Return the [x, y] coordinate for the center point of the cell that contains the specified text.  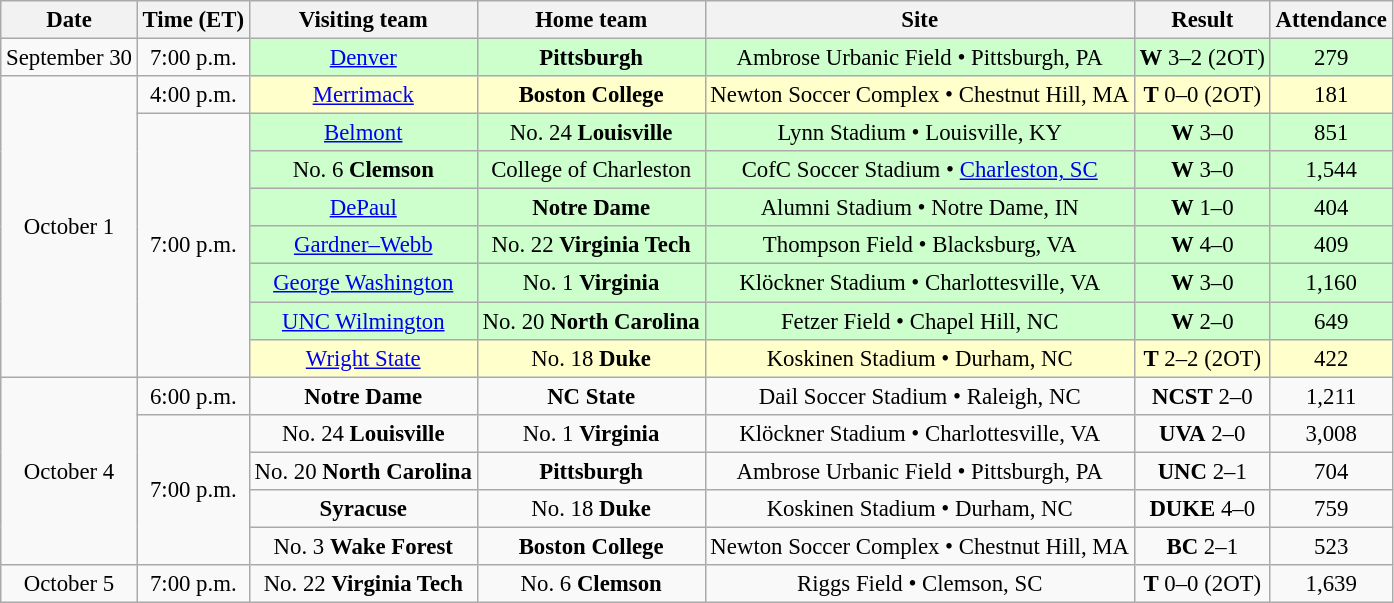
No. 3 Wake Forest [363, 546]
1,160 [1331, 283]
Riggs Field • Clemson, SC [920, 584]
October 1 [69, 226]
W 4–0 [1202, 245]
404 [1331, 208]
279 [1331, 58]
October 4 [69, 471]
1,544 [1331, 170]
Dail Soccer Stadium • Raleigh, NC [920, 396]
523 [1331, 546]
851 [1331, 133]
BC 2–1 [1202, 546]
Visiting team [363, 20]
1,639 [1331, 584]
Time (ET) [193, 20]
College of Charleston [591, 170]
6:00 p.m. [193, 396]
704 [1331, 471]
T 2–2 (2OT) [1202, 358]
W 1–0 [1202, 208]
George Washington [363, 283]
September 30 [69, 58]
UVA 2–0 [1202, 433]
3,008 [1331, 433]
Alumni Stadium • Notre Dame, IN [920, 208]
181 [1331, 95]
UNC Wilmington [363, 321]
409 [1331, 245]
CofC Soccer Stadium • Charleston, SC [920, 170]
1,211 [1331, 396]
649 [1331, 321]
Date [69, 20]
Denver [363, 58]
759 [1331, 509]
Lynn Stadium • Louisville, KY [920, 133]
Fetzer Field • Chapel Hill, NC [920, 321]
DePaul [363, 208]
Gardner–Webb [363, 245]
Belmont [363, 133]
422 [1331, 358]
Site [920, 20]
Merrimack [363, 95]
Result [1202, 20]
October 5 [69, 584]
W 3–2 (2OT) [1202, 58]
UNC 2–1 [1202, 471]
Home team [591, 20]
NC State [591, 396]
Wright State [363, 358]
W 2–0 [1202, 321]
NCST 2–0 [1202, 396]
4:00 p.m. [193, 95]
DUKE 4–0 [1202, 509]
Syracuse [363, 509]
Attendance [1331, 20]
Thompson Field • Blacksburg, VA [920, 245]
